Return (x, y) of the center of cell containing provided text 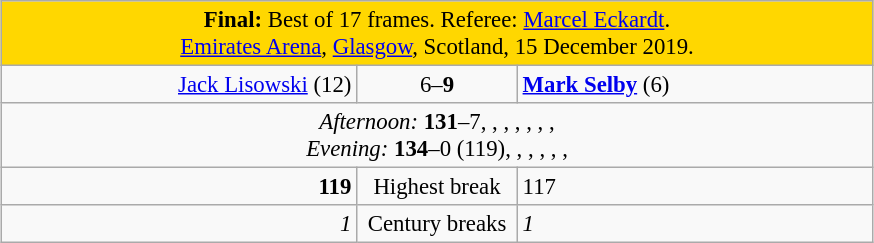
Final: Best of 17 frames. Referee: Marcel Eckardt.Emirates Arena, Glasgow, Scotland, 15 December 2019. (437, 34)
119 (179, 187)
Highest break (438, 187)
Jack Lisowski (12) (179, 85)
117 (695, 187)
Mark Selby (6) (695, 85)
Afternoon: 131–7, , , , , , , Evening: 134–0 (119), , , , , , (437, 136)
6–9 (438, 85)
Century breaks (438, 224)
